Output the [X, Y] coordinate of the center of the cell containing the given text.  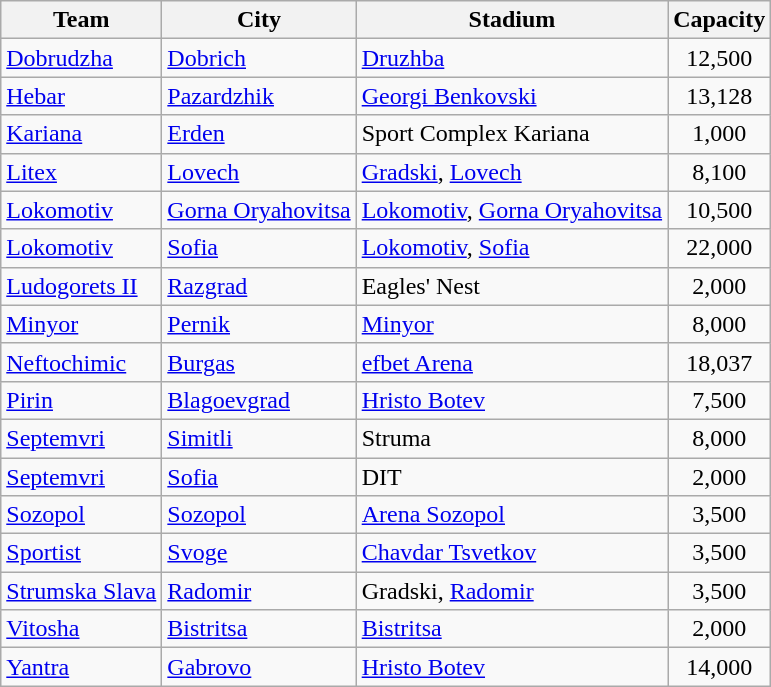
Druzhba [512, 58]
Razgrad [259, 286]
12,500 [720, 58]
Chavdar Tsvetkov [512, 553]
Pernik [259, 324]
Pirin [82, 400]
Blagoevgrad [259, 400]
Gorna Oryahovitsa [259, 210]
efbet Arena [512, 362]
Kariana [82, 134]
Burgas [259, 362]
Team [82, 20]
Arena Sozopol [512, 515]
Georgi Benkovski [512, 96]
Simitli [259, 438]
8,100 [720, 172]
Erden [259, 134]
Gradski, Lovech [512, 172]
Stadium [512, 20]
Radomir [259, 591]
Lokomotiv, Gorna Oryahovitsa [512, 210]
22,000 [720, 248]
7,500 [720, 400]
Strumska Slava [82, 591]
Sport Complex Kariana [512, 134]
Litex [82, 172]
18,037 [720, 362]
Vitosha [82, 629]
Lokomotiv, Sofia [512, 248]
Dobrich [259, 58]
Yantra [82, 667]
Struma [512, 438]
Eagles' Nest [512, 286]
City [259, 20]
14,000 [720, 667]
1,000 [720, 134]
Neftochimic [82, 362]
13,128 [720, 96]
Capacity [720, 20]
Gabrovo [259, 667]
Hebar [82, 96]
Ludogorets II [82, 286]
Dobrudzha [82, 58]
DIT [512, 477]
Gradski, Radomir [512, 591]
Lovech [259, 172]
Pazardzhik [259, 96]
10,500 [720, 210]
Svoge [259, 553]
Sportist [82, 553]
